Output the [x, y] coordinate of the center of the cell containing the given text.  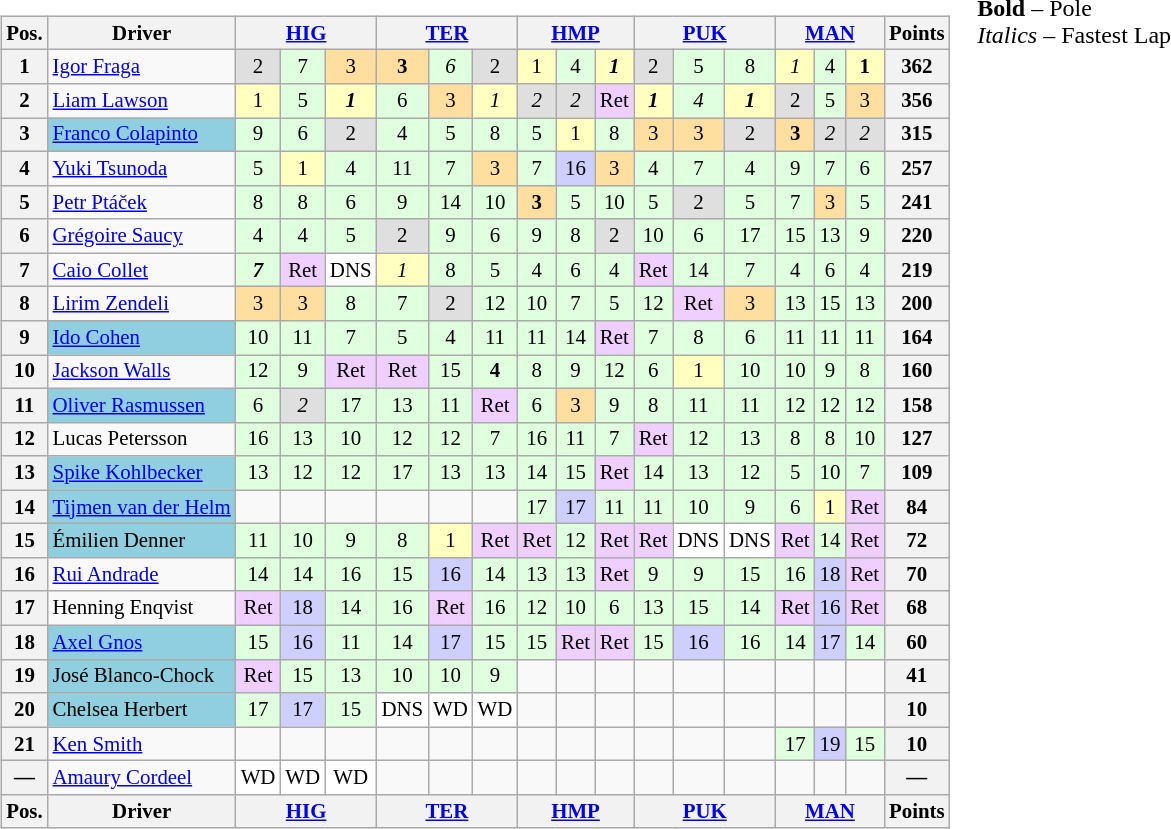
158 [916, 405]
220 [916, 236]
72 [916, 541]
Ken Smith [142, 744]
Tijmen van der Helm [142, 507]
Spike Kohlbecker [142, 473]
160 [916, 372]
Henning Enqvist [142, 608]
60 [916, 642]
70 [916, 575]
257 [916, 168]
José Blanco-Chock [142, 676]
Grégoire Saucy [142, 236]
Jackson Walls [142, 372]
41 [916, 676]
21 [24, 744]
109 [916, 473]
Liam Lawson [142, 101]
315 [916, 135]
Rui Andrade [142, 575]
68 [916, 608]
Lucas Petersson [142, 439]
Ido Cohen [142, 338]
Petr Ptáček [142, 202]
356 [916, 101]
Igor Fraga [142, 67]
219 [916, 270]
127 [916, 439]
Émilien Denner [142, 541]
Lirim Zendeli [142, 304]
Oliver Rasmussen [142, 405]
Caio Collet [142, 270]
Axel Gnos [142, 642]
200 [916, 304]
20 [24, 710]
Chelsea Herbert [142, 710]
241 [916, 202]
Yuki Tsunoda [142, 168]
Amaury Cordeel [142, 778]
Franco Colapinto [142, 135]
362 [916, 67]
84 [916, 507]
164 [916, 338]
